Provide the (X, Y) coordinate of the cell's center where the given text is located.  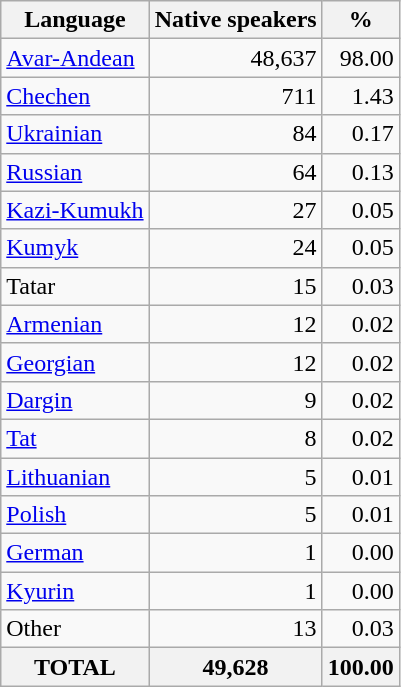
Kazi-Kumukh (75, 210)
8 (236, 438)
13 (236, 629)
100.00 (360, 667)
German (75, 553)
Armenian (75, 324)
Polish (75, 515)
Georgian (75, 362)
% (360, 20)
9 (236, 400)
Lithuanian (75, 477)
Tatar (75, 286)
1.43 (360, 96)
Dargin (75, 400)
24 (236, 248)
Other (75, 629)
48,637 (236, 58)
15 (236, 286)
84 (236, 134)
64 (236, 172)
0.17 (360, 134)
Chechen (75, 96)
27 (236, 210)
Ukrainian (75, 134)
Avar-Andean (75, 58)
Native speakers (236, 20)
711 (236, 96)
Kyurin (75, 591)
0.13 (360, 172)
Language (75, 20)
TOTAL (75, 667)
Russian (75, 172)
98.00 (360, 58)
Kumyk (75, 248)
Tat (75, 438)
49,628 (236, 667)
